Provide the [x, y] coordinate of the cell's center where the given text is located.  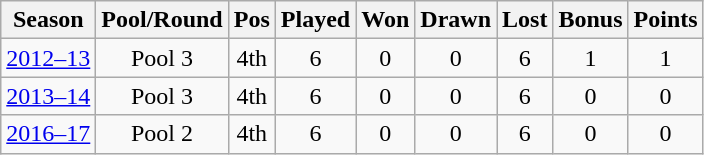
Won [386, 20]
2012–13 [48, 58]
Bonus [590, 20]
2016–17 [48, 134]
Pool 2 [162, 134]
2013–14 [48, 96]
Played [315, 20]
Pool/Round [162, 20]
Drawn [456, 20]
Points [666, 20]
Lost [525, 20]
Season [48, 20]
Pos [252, 20]
